Capture the cell that displays the provided text and extract its [x, y] central coordinate. 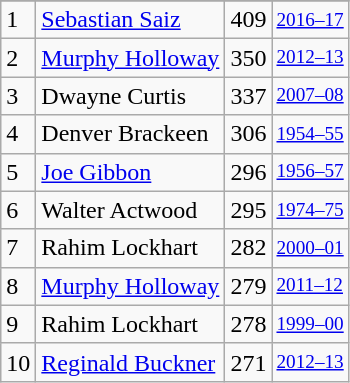
8 [18, 286]
Joe Gibbon [130, 172]
3 [18, 96]
295 [248, 210]
2007–08 [310, 96]
5 [18, 172]
1999–00 [310, 324]
1 [18, 20]
2016–17 [310, 20]
1954–55 [310, 134]
Denver Brackeen [130, 134]
7 [18, 248]
296 [248, 172]
Walter Actwood [130, 210]
337 [248, 96]
2000–01 [310, 248]
Reginald Buckner [130, 362]
1974–75 [310, 210]
2011–12 [310, 286]
Dwayne Curtis [130, 96]
Sebastian Saiz [130, 20]
4 [18, 134]
271 [248, 362]
2 [18, 58]
6 [18, 210]
409 [248, 20]
350 [248, 58]
279 [248, 286]
282 [248, 248]
9 [18, 324]
278 [248, 324]
1956–57 [310, 172]
10 [18, 362]
306 [248, 134]
